Extract the (X, Y) coordinate from the center of the cell holding the provided text.  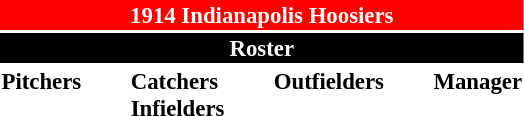
1914 Indianapolis Hoosiers (262, 15)
Roster (262, 48)
